Find where the given text appears and provide that cell's center as [X, Y] coordinate. 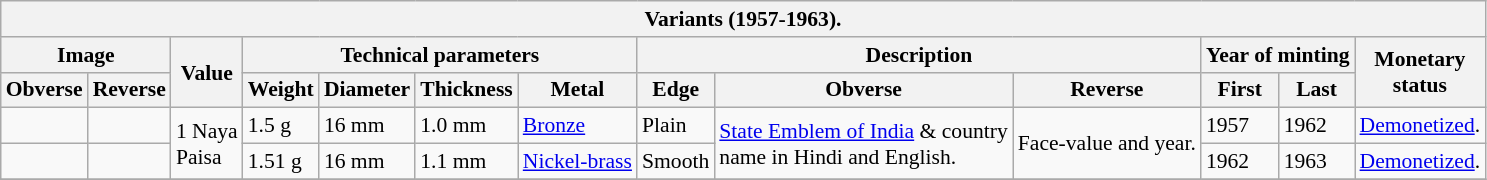
Description [919, 55]
Edge [676, 90]
Last [1317, 90]
Technical parameters [440, 55]
Year of minting [1278, 55]
1957 [1240, 126]
Image [86, 55]
1.0 mm [466, 126]
Monetarystatus [1420, 72]
Nickel-brass [578, 162]
1963 [1317, 162]
Metal [578, 90]
Smooth [676, 162]
Variants (1957-1963). [743, 19]
1.5 g [281, 126]
Thickness [466, 90]
State Emblem of India & countryname in Hindi and English. [863, 144]
Weight [281, 90]
Diameter [367, 90]
1.1 mm [466, 162]
Value [207, 72]
First [1240, 90]
Plain [676, 126]
1 NayaPaisa [207, 144]
Face-value and year. [1107, 144]
1.51 g [281, 162]
Bronze [578, 126]
